Search for the cell housing the specified text and yield its [X, Y] center coordinate. 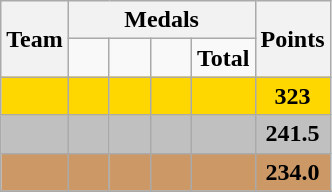
Total [223, 58]
234.0 [292, 172]
323 [292, 96]
Points [292, 39]
Medals [162, 20]
241.5 [292, 134]
Team [35, 39]
